Return the [x, y] coordinate for the center point of the cell that contains the specified text.  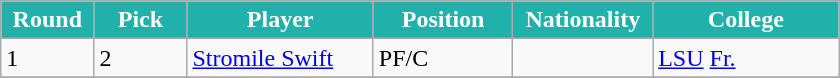
LSU Fr. [746, 58]
College [746, 20]
2 [140, 58]
Round [48, 20]
Stromile Swift [280, 58]
Pick [140, 20]
Position [443, 20]
Player [280, 20]
1 [48, 58]
PF/C [443, 58]
Nationality [583, 20]
